Detect which cell encompasses the target text, then output its [x, y] center coordinate. 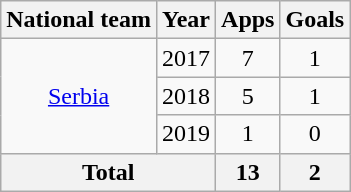
2018 [186, 96]
0 [315, 134]
7 [248, 58]
2019 [186, 134]
2 [315, 172]
National team [79, 20]
Total [108, 172]
5 [248, 96]
13 [248, 172]
Goals [315, 20]
Year [186, 20]
Serbia [79, 96]
Apps [248, 20]
2017 [186, 58]
